Determine the [x, y] coordinate at the center of the cell enclosing the given text.  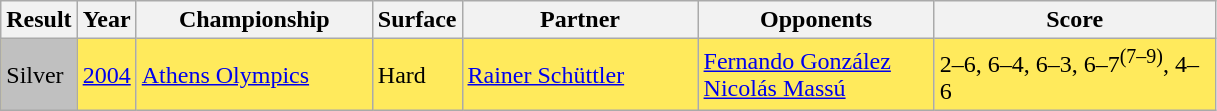
Surface [417, 20]
2004 [106, 75]
Fernando González Nicolás Massú [816, 75]
Rainer Schüttler [580, 75]
Score [1074, 20]
Year [106, 20]
Hard [417, 75]
Athens Olympics [254, 75]
Championship [254, 20]
Opponents [816, 20]
Partner [580, 20]
Silver [39, 75]
2–6, 6–4, 6–3, 6–7(7–9), 4–6 [1074, 75]
Result [39, 20]
